From the cell containing the given text, extract its center point as (X, Y) coordinate. 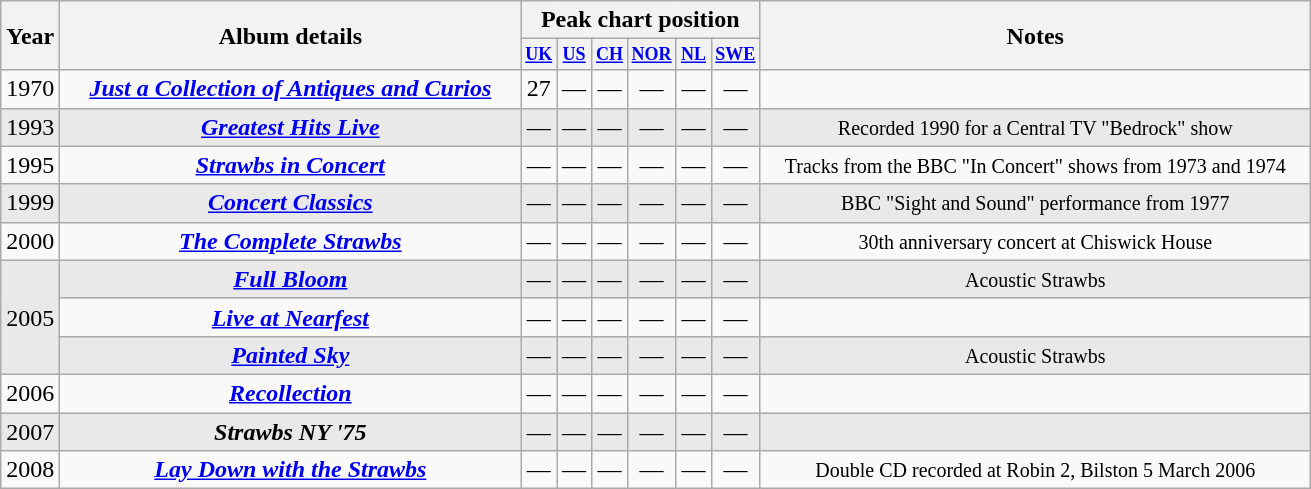
Full Bloom (290, 279)
1999 (30, 203)
UK (539, 54)
2008 (30, 470)
SWE (736, 54)
1995 (30, 165)
2005 (30, 317)
Double CD recorded at Robin 2, Bilston 5 March 2006 (1036, 470)
NOR (652, 54)
1970 (30, 89)
Live at Nearfest (290, 317)
The Complete Strawbs (290, 241)
Painted Sky (290, 355)
27 (539, 89)
2007 (30, 432)
Concert Classics (290, 203)
Lay Down with the Strawbs (290, 470)
BBC "Sight and Sound" performance from 1977 (1036, 203)
Album details (290, 36)
Greatest Hits Live (290, 127)
Peak chart position (640, 20)
Notes (1036, 36)
Strawbs in Concert (290, 165)
Recollection (290, 393)
2000 (30, 241)
1993 (30, 127)
Year (30, 36)
Strawbs NY '75 (290, 432)
Tracks from the BBC "In Concert" shows from 1973 and 1974 (1036, 165)
Recorded 1990 for a Central TV "Bedrock" show (1036, 127)
NL (694, 54)
US (574, 54)
Just a Collection of Antiques and Curios (290, 89)
CH (610, 54)
30th anniversary concert at Chiswick House (1036, 241)
2006 (30, 393)
